Detect which cell encompasses the target text, then output its (x, y) center coordinate. 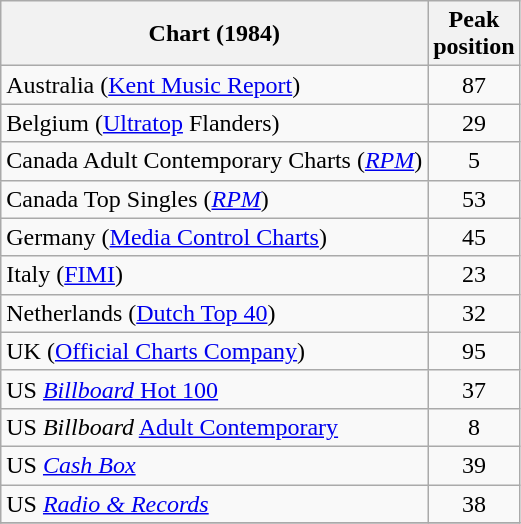
23 (474, 275)
Peakposition (474, 34)
5 (474, 161)
32 (474, 313)
39 (474, 465)
UK (Official Charts Company) (214, 351)
8 (474, 427)
Canada Top Singles (RPM) (214, 199)
US Radio & Records (214, 503)
37 (474, 389)
US Billboard Adult Contemporary (214, 427)
Chart (1984) (214, 34)
US Cash Box (214, 465)
53 (474, 199)
38 (474, 503)
45 (474, 237)
87 (474, 85)
Germany (Media Control Charts) (214, 237)
29 (474, 123)
Italy (FIMI) (214, 275)
Belgium (Ultratop Flanders) (214, 123)
Netherlands (Dutch Top 40) (214, 313)
Canada Adult Contemporary Charts (RPM) (214, 161)
95 (474, 351)
US Billboard Hot 100 (214, 389)
Australia (Kent Music Report) (214, 85)
